From the cell containing the given text, extract its center point as (x, y) coordinate. 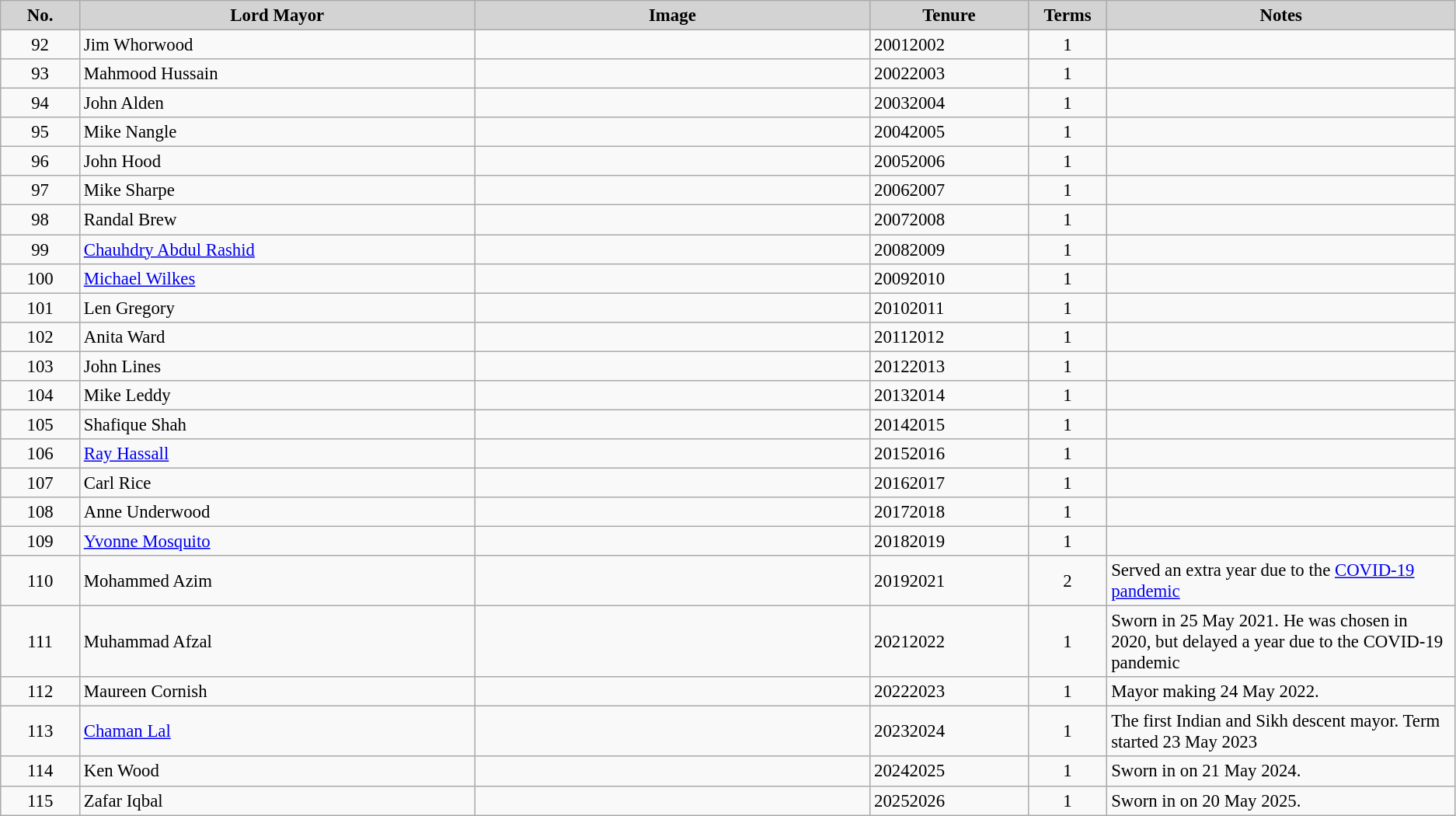
102 (40, 337)
100 (40, 278)
20222023 (949, 692)
20172018 (949, 512)
Shafique Shah (277, 424)
20192021 (949, 581)
20232024 (949, 732)
112 (40, 692)
Chaman Lal (277, 732)
Anita Ward (277, 337)
20062007 (949, 190)
Mike Sharpe (277, 190)
20012002 (949, 45)
20042005 (949, 132)
Randal Brew (277, 220)
110 (40, 581)
20082009 (949, 249)
20072008 (949, 220)
Mohammed Azim (277, 581)
John Lines (277, 366)
20152016 (949, 454)
Terms (1068, 16)
20052006 (949, 162)
20032004 (949, 103)
Zafar Iqbal (277, 800)
20242025 (949, 772)
Carl Rice (277, 483)
20252026 (949, 800)
Chauhdry Abdul Rashid (277, 249)
Lord Mayor (277, 16)
97 (40, 190)
Yvonne Mosquito (277, 542)
115 (40, 800)
Mike Nangle (277, 132)
111 (40, 642)
Maureen Cornish (277, 692)
113 (40, 732)
108 (40, 512)
Len Gregory (277, 308)
98 (40, 220)
20122013 (949, 366)
105 (40, 424)
20112012 (949, 337)
Sworn in 25 May 2021. He was chosen in 2020, but delayed a year due to the COVID-19 pandemic (1281, 642)
96 (40, 162)
Mahmood Hussain (277, 74)
114 (40, 772)
93 (40, 74)
John Alden (277, 103)
Sworn in on 21 May 2024. (1281, 772)
20092010 (949, 278)
Mike Leddy (277, 396)
2 (1068, 581)
Mayor making 24 May 2022. (1281, 692)
Ken Wood (277, 772)
20132014 (949, 396)
20212022 (949, 642)
20182019 (949, 542)
20102011 (949, 308)
Anne Underwood (277, 512)
The first Indian and Sikh descent mayor. Term started 23 May 2023 (1281, 732)
Muhammad Afzal (277, 642)
94 (40, 103)
95 (40, 132)
20162017 (949, 483)
Sworn in on 20 May 2025. (1281, 800)
20142015 (949, 424)
103 (40, 366)
Notes (1281, 16)
99 (40, 249)
Tenure (949, 16)
92 (40, 45)
Served an extra year due to the COVID-19 pandemic (1281, 581)
104 (40, 396)
20022003 (949, 74)
107 (40, 483)
Image (673, 16)
Ray Hassall (277, 454)
Michael Wilkes (277, 278)
No. (40, 16)
109 (40, 542)
106 (40, 454)
John Hood (277, 162)
101 (40, 308)
Jim Whorwood (277, 45)
